Pinpoint the cell where the given text exists, returning its [x, y] midpoint coordinate. 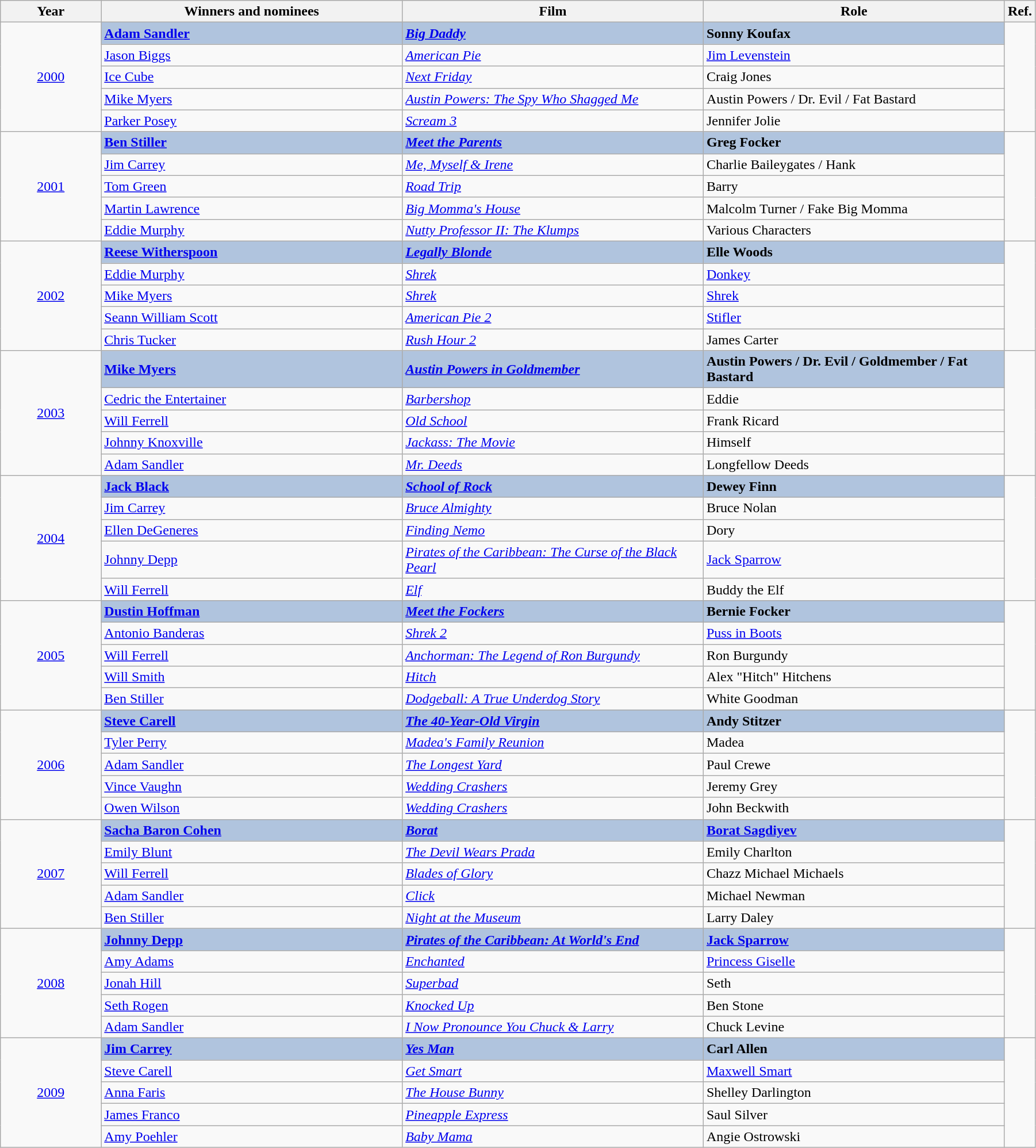
2003 [51, 413]
Yes Man [553, 1049]
Anna Faris [252, 1093]
Seth Rogen [252, 1005]
Seth [854, 983]
Bernie Focker [854, 611]
Pirates of the Caribbean: At World's End [553, 939]
Carl Allen [854, 1049]
Shelley Darlington [854, 1093]
Ellen DeGeneres [252, 530]
Road Trip [553, 186]
Various Characters [854, 230]
Shrek 2 [553, 633]
Madea [854, 743]
Emily Charlton [854, 852]
Ice Cube [252, 77]
Nutty Professor II: The Klumps [553, 230]
Superbad [553, 983]
Larry Daley [854, 917]
Get Smart [553, 1071]
Austin Powers / Dr. Evil / Fat Bastard [854, 99]
Chuck Levine [854, 1027]
The Longest Yard [553, 765]
Saul Silver [854, 1115]
Elle Woods [854, 252]
Mr. Deeds [553, 464]
2000 [51, 77]
Owen Wilson [252, 808]
Austin Powers / Dr. Evil / Goldmember / Fat Bastard [854, 369]
Baby Mama [553, 1137]
Chris Tucker [252, 340]
Jim Levenstein [854, 55]
Buddy the Elf [854, 589]
Barry [854, 186]
Charlie Baileygates / Hank [854, 164]
Antonio Banderas [252, 633]
Dory [854, 530]
Legally Blonde [553, 252]
2004 [51, 538]
Malcolm Turner / Fake Big Momma [854, 208]
Johnny Knoxville [252, 443]
Jennifer Jolie [854, 121]
American Pie 2 [553, 318]
Alex "Hitch" Hitchens [854, 677]
Chazz Michael Michaels [854, 874]
James Carter [854, 340]
Me, Myself & Irene [553, 164]
2001 [51, 186]
Bruce Almighty [553, 508]
Big Daddy [553, 33]
2007 [51, 874]
Dewey Finn [854, 486]
Rush Hour 2 [553, 340]
The 40-Year-Old Virgin [553, 721]
Meet the Fockers [553, 611]
Dodgeball: A True Underdog Story [553, 699]
2006 [51, 765]
Donkey [854, 274]
Stifler [854, 318]
Austin Powers: The Spy Who Shagged Me [553, 99]
Pineapple Express [553, 1115]
Film [553, 11]
Big Momma's House [553, 208]
Austin Powers in Goldmember [553, 369]
Next Friday [553, 77]
2009 [51, 1093]
Hitch [553, 677]
Tyler Perry [252, 743]
Madea's Family Reunion [553, 743]
School of Rock [553, 486]
Jeremy Grey [854, 786]
Meet the Parents [553, 143]
Vince Vaughn [252, 786]
Andy Stitzer [854, 721]
Seann William Scott [252, 318]
Tom Green [252, 186]
The Devil Wears Prada [553, 852]
Knocked Up [553, 1005]
Role [854, 11]
Elf [553, 589]
Ron Burgundy [854, 655]
Jack Black [252, 486]
Amy Adams [252, 961]
Reese Witherspoon [252, 252]
Emily Blunt [252, 852]
2005 [51, 655]
Michael Newman [854, 896]
Will Smith [252, 677]
Borat Sagdiyev [854, 830]
American Pie [553, 55]
Ref. [1020, 11]
Dustin Hoffman [252, 611]
Click [553, 896]
Blades of Glory [553, 874]
Pirates of the Caribbean: The Curse of the Black Pearl [553, 560]
Cedric the Entertainer [252, 399]
2008 [51, 983]
Anchorman: The Legend of Ron Burgundy [553, 655]
Old School [553, 421]
Enchanted [553, 961]
Year [51, 11]
Sonny Koufax [854, 33]
John Beckwith [854, 808]
Himself [854, 443]
Martin Lawrence [252, 208]
White Goodman [854, 699]
Borat [553, 830]
I Now Pronounce You Chuck & Larry [553, 1027]
Bruce Nolan [854, 508]
2002 [51, 295]
Puss in Boots [854, 633]
Jackass: The Movie [553, 443]
Jonah Hill [252, 983]
James Franco [252, 1115]
Frank Ricard [854, 421]
Longfellow Deeds [854, 464]
Paul Crewe [854, 765]
Winners and nominees [252, 11]
Barbershop [553, 399]
Craig Jones [854, 77]
Angie Ostrowski [854, 1137]
Parker Posey [252, 121]
Jason Biggs [252, 55]
Night at the Museum [553, 917]
Maxwell Smart [854, 1071]
Eddie [854, 399]
Princess Giselle [854, 961]
Greg Focker [854, 143]
Finding Nemo [553, 530]
Ben Stone [854, 1005]
Amy Poehler [252, 1137]
Sacha Baron Cohen [252, 830]
The House Bunny [553, 1093]
Scream 3 [553, 121]
